For the text-containing cell, return its midpoint in (x, y) coordinate format. 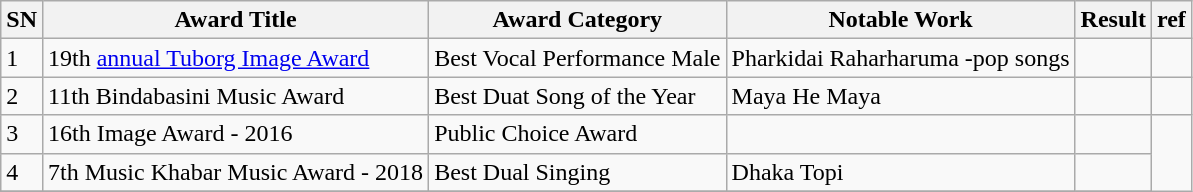
16th Image Award - 2016 (235, 134)
3 (22, 134)
Award Title (235, 20)
Pharkidai Raharharuma -pop songs (900, 58)
1 (22, 58)
Notable Work (900, 20)
Award Category (578, 20)
Result (1113, 20)
ref (1171, 20)
Best Duat Song of the Year (578, 96)
11th Bindabasini Music Award (235, 96)
Best Vocal Performance Male (578, 58)
Dhaka Topi (900, 172)
Maya He Maya (900, 96)
SN (22, 20)
Public Choice Award (578, 134)
4 (22, 172)
2 (22, 96)
7th Music Khabar Music Award - 2018 (235, 172)
Best Dual Singing (578, 172)
19th annual Tuborg Image Award (235, 58)
